From the cell containing the given text, extract its center point as [X, Y] coordinate. 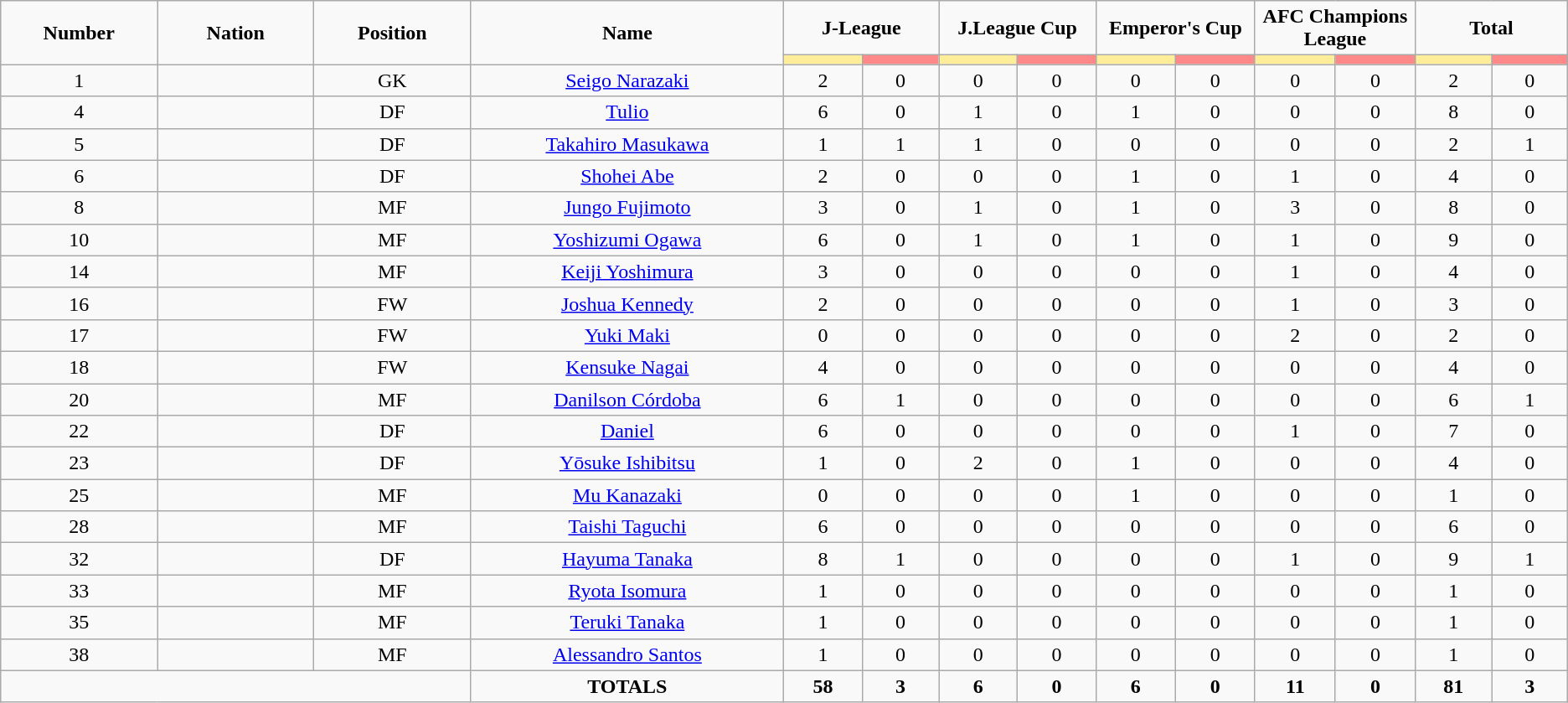
35 [79, 623]
Daniel [627, 432]
38 [79, 654]
28 [79, 527]
Hayuma Tanaka [627, 559]
GK [392, 80]
32 [79, 559]
J.League Cup [1018, 28]
23 [79, 463]
Shohei Abe [627, 176]
11 [1295, 686]
Total [1492, 28]
5 [79, 144]
Position [392, 33]
18 [79, 367]
Taishi Taguchi [627, 527]
Emperor's Cup [1175, 28]
Joshua Kennedy [627, 303]
TOTALS [627, 686]
Ryota Isomura [627, 591]
58 [823, 686]
Tulio [627, 112]
Number [79, 33]
Kensuke Nagai [627, 367]
25 [79, 495]
Name [627, 33]
16 [79, 303]
14 [79, 271]
Yōsuke Ishibitsu [627, 463]
Yoshizumi Ogawa [627, 240]
Teruki Tanaka [627, 623]
Keiji Yoshimura [627, 271]
Nation [236, 33]
22 [79, 432]
Jungo Fujimoto [627, 208]
17 [79, 335]
Takahiro Masukawa [627, 144]
10 [79, 240]
Alessandro Santos [627, 654]
Mu Kanazaki [627, 495]
7 [1454, 432]
J-League [861, 28]
20 [79, 400]
81 [1454, 686]
33 [79, 591]
Yuki Maki [627, 335]
AFC Champions League [1335, 28]
Seigo Narazaki [627, 80]
Danilson Córdoba [627, 400]
